Identify which cell holds the provided text, then report its [x, y] central coordinate. 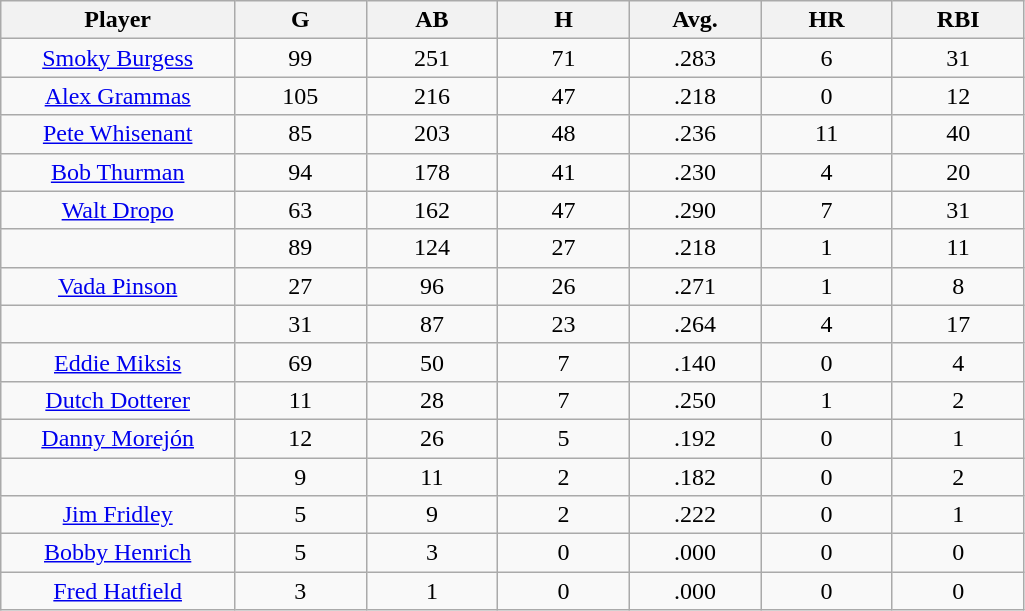
69 [301, 362]
251 [432, 58]
28 [432, 400]
50 [432, 362]
105 [301, 96]
.250 [695, 400]
Bobby Henrich [118, 553]
Alex Grammas [118, 96]
20 [958, 172]
216 [432, 96]
RBI [958, 20]
23 [564, 324]
8 [958, 286]
96 [432, 286]
.230 [695, 172]
Dutch Dotterer [118, 400]
87 [432, 324]
85 [301, 134]
48 [564, 134]
71 [564, 58]
178 [432, 172]
203 [432, 134]
Smoky Burgess [118, 58]
.222 [695, 515]
124 [432, 248]
G [301, 20]
63 [301, 210]
Eddie Miksis [118, 362]
.264 [695, 324]
.283 [695, 58]
17 [958, 324]
41 [564, 172]
Avg. [695, 20]
.140 [695, 362]
99 [301, 58]
6 [827, 58]
Pete Whisenant [118, 134]
Vada Pinson [118, 286]
.271 [695, 286]
.236 [695, 134]
162 [432, 210]
89 [301, 248]
Jim Fridley [118, 515]
Danny Morejón [118, 438]
.182 [695, 477]
Walt Dropo [118, 210]
.290 [695, 210]
H [564, 20]
Bob Thurman [118, 172]
HR [827, 20]
Fred Hatfield [118, 591]
94 [301, 172]
40 [958, 134]
AB [432, 20]
Player [118, 20]
.192 [695, 438]
